For the text-containing cell, return its midpoint in [x, y] coordinate format. 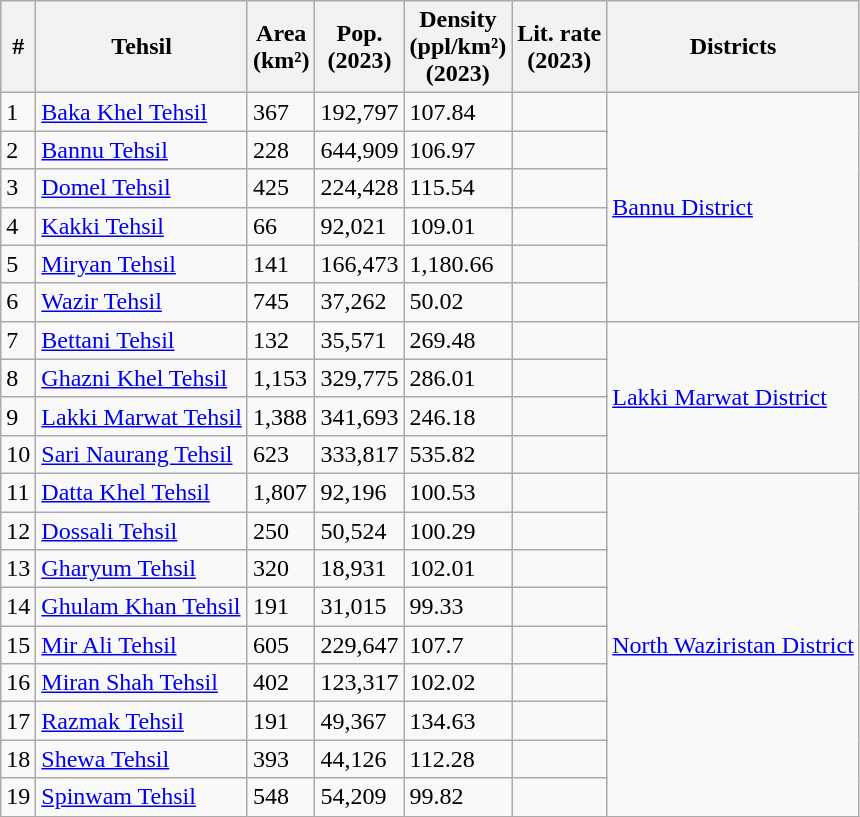
107.7 [458, 645]
18 [18, 759]
Districts [734, 47]
Domel Tehsil [142, 188]
132 [281, 340]
134.63 [458, 721]
Density(ppl/km²)(2023) [458, 47]
6 [18, 302]
31,015 [360, 607]
7 [18, 340]
Razmak Tehsil [142, 721]
341,693 [360, 416]
50.02 [458, 302]
100.53 [458, 492]
Wazir Tehsil [142, 302]
66 [281, 226]
745 [281, 302]
393 [281, 759]
49,367 [360, 721]
54,209 [360, 797]
Bannu Tehsil [142, 150]
92,021 [360, 226]
425 [281, 188]
644,909 [360, 150]
100.29 [458, 531]
12 [18, 531]
Lakki Marwat District [734, 397]
605 [281, 645]
Lakki Marwat Tehsil [142, 416]
102.01 [458, 569]
115.54 [458, 188]
Tehsil [142, 47]
Dossali Tehsil [142, 531]
Bettani Tehsil [142, 340]
112.28 [458, 759]
246.18 [458, 416]
Gharyum Tehsil [142, 569]
228 [281, 150]
Kakki Tehsil [142, 226]
1,180.66 [458, 264]
367 [281, 112]
# [18, 47]
35,571 [360, 340]
Sari Naurang Tehsil [142, 454]
18,931 [360, 569]
548 [281, 797]
3 [18, 188]
286.01 [458, 378]
623 [281, 454]
37,262 [360, 302]
16 [18, 683]
Mir Ali Tehsil [142, 645]
North Waziristan District [734, 644]
106.97 [458, 150]
Spinwam Tehsil [142, 797]
13 [18, 569]
229,647 [360, 645]
109.01 [458, 226]
99.33 [458, 607]
44,126 [360, 759]
192,797 [360, 112]
402 [281, 683]
Miryan Tehsil [142, 264]
250 [281, 531]
15 [18, 645]
Pop.(2023) [360, 47]
1,153 [281, 378]
19 [18, 797]
166,473 [360, 264]
Bannu District [734, 207]
535.82 [458, 454]
Miran Shah Tehsil [142, 683]
4 [18, 226]
99.82 [458, 797]
1 [18, 112]
Ghazni Khel Tehsil [142, 378]
123,317 [360, 683]
Datta Khel Tehsil [142, 492]
320 [281, 569]
9 [18, 416]
8 [18, 378]
329,775 [360, 378]
5 [18, 264]
224,428 [360, 188]
269.48 [458, 340]
Lit. rate(2023) [560, 47]
14 [18, 607]
1,388 [281, 416]
141 [281, 264]
1,807 [281, 492]
92,196 [360, 492]
102.02 [458, 683]
333,817 [360, 454]
2 [18, 150]
Area(km²) [281, 47]
Ghulam Khan Tehsil [142, 607]
50,524 [360, 531]
107.84 [458, 112]
11 [18, 492]
17 [18, 721]
Shewa Tehsil [142, 759]
Baka Khel Tehsil [142, 112]
10 [18, 454]
